From the cell containing the given text, extract its center point as [x, y] coordinate. 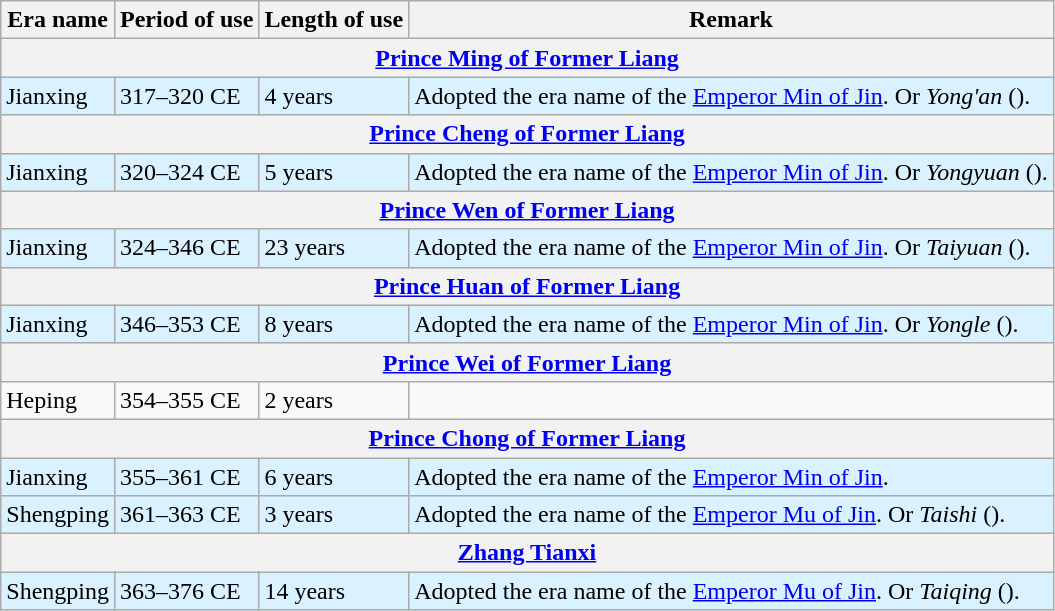
324–346 CE [186, 248]
363–376 CE [186, 591]
Remark [732, 20]
317–320 CE [186, 96]
Prince Wen of Former Liang [528, 210]
Adopted the era name of the Emperor Mu of Jin. Or Taiqing (). [732, 591]
8 years [334, 324]
355–361 CE [186, 477]
Prince Huan of Former Liang [528, 286]
320–324 CE [186, 172]
6 years [334, 477]
354–355 CE [186, 400]
Adopted the era name of the Emperor Min of Jin. Or Taiyuan (). [732, 248]
Adopted the era name of the Emperor Min of Jin. Or Yongle (). [732, 324]
361–363 CE [186, 515]
5 years [334, 172]
Length of use [334, 20]
Era name [58, 20]
2 years [334, 400]
346–353 CE [186, 324]
Zhang Tianxi [528, 553]
Prince Ming of Former Liang [528, 58]
Heping [58, 400]
3 years [334, 515]
14 years [334, 591]
Adopted the era name of the Emperor Min of Jin. Or Yong'an (). [732, 96]
23 years [334, 248]
4 years [334, 96]
Prince Chong of Former Liang [528, 438]
Prince Cheng of Former Liang [528, 134]
Prince Wei of Former Liang [528, 362]
Adopted the era name of the Emperor Min of Jin. [732, 477]
Adopted the era name of the Emperor Min of Jin. Or Yongyuan (). [732, 172]
Period of use [186, 20]
Adopted the era name of the Emperor Mu of Jin. Or Taishi (). [732, 515]
